Search for the cell housing the specified text and yield its [X, Y] center coordinate. 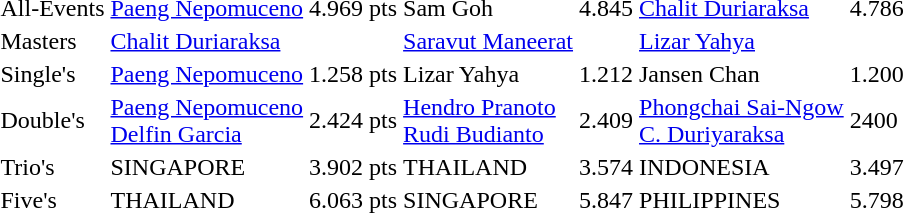
3.902 pts [354, 167]
INDONESIA [742, 167]
Paeng Nepomuceno [207, 74]
Saravut Maneerat [488, 41]
2.424 pts [354, 120]
3.574 [606, 167]
Paeng Nepomuceno Delfin Garcia [207, 120]
Jansen Chan [742, 74]
1.212 [606, 74]
2.409 [606, 120]
SINGAPORE [207, 167]
Phongchai Sai-Ngow C. Duriyaraksa [742, 120]
THAILAND [488, 167]
Chalit Duriaraksa [207, 41]
Hendro Pranoto Rudi Budianto [488, 120]
1.258 pts [354, 74]
